For the text-containing cell, return its midpoint in [x, y] coordinate format. 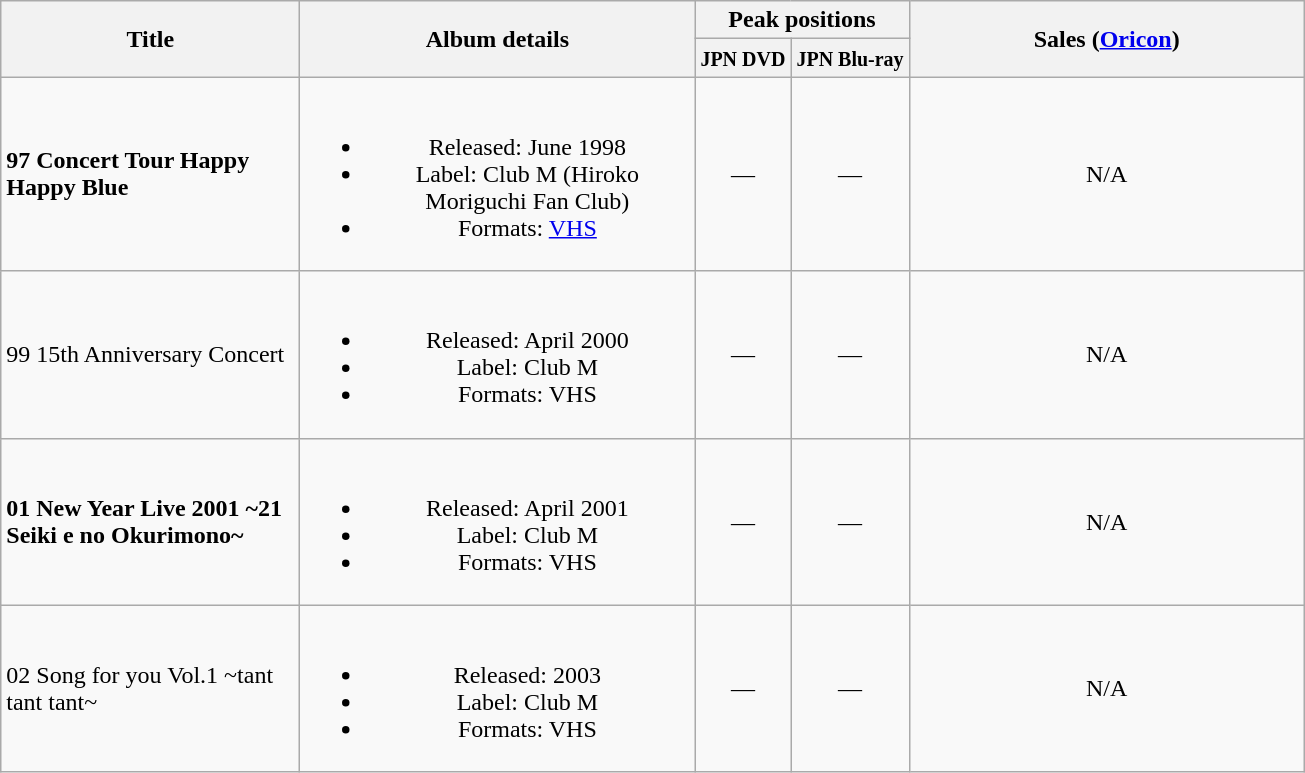
Released: June 1998Label: Club M (Hiroko Moriguchi Fan Club)Formats: VHS [498, 174]
JPN Blu-ray [850, 58]
Released: 2003Label: Club MFormats: VHS [498, 688]
Title [150, 39]
Released: April 2001Label: Club MFormats: VHS [498, 522]
02 Song for you Vol.1 ~tant tant tant~ [150, 688]
Peak positions [802, 20]
Album details [498, 39]
97 Concert Tour Happy Happy Blue [150, 174]
01 New Year Live 2001 ~21 Seiki e no Okurimono~ [150, 522]
Sales (Oricon) [1106, 39]
JPN DVD [743, 58]
Released: April 2000Label: Club MFormats: VHS [498, 354]
99 15th Anniversary Concert [150, 354]
